Extract the [X, Y] coordinate from the center of the cell holding the provided text.  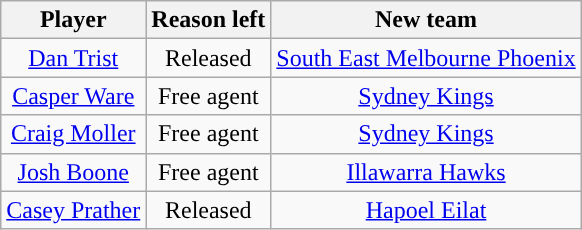
New team [426, 20]
Hapoel Eilat [426, 210]
Casey Prather [74, 210]
Dan Trist [74, 58]
Craig Moller [74, 134]
Illawarra Hawks [426, 172]
Reason left [208, 20]
Player [74, 20]
Casper Ware [74, 96]
Josh Boone [74, 172]
South East Melbourne Phoenix [426, 58]
